Extract the [x, y] coordinate from the center of the cell holding the provided text.  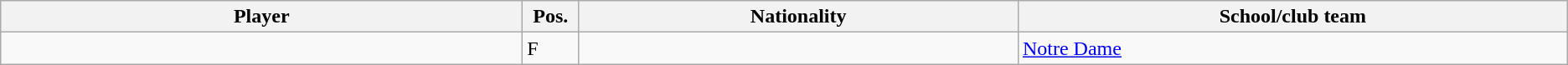
Notre Dame [1292, 48]
Nationality [799, 17]
F [551, 48]
Pos. [551, 17]
School/club team [1292, 17]
Player [261, 17]
